Provide the (X, Y) coordinate of the cell's center where the given text is located.  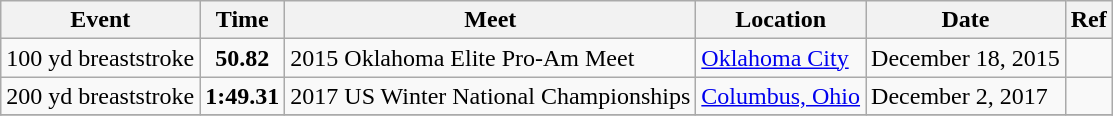
Time (242, 20)
Date (966, 20)
Location (781, 20)
50.82 (242, 58)
2015 Oklahoma Elite Pro-Am Meet (490, 58)
100 yd breaststroke (100, 58)
2017 US Winter National Championships (490, 96)
December 18, 2015 (966, 58)
Oklahoma City (781, 58)
Event (100, 20)
December 2, 2017 (966, 96)
Ref (1088, 20)
Meet (490, 20)
200 yd breaststroke (100, 96)
Columbus, Ohio (781, 96)
1:49.31 (242, 96)
